Search for the cell housing the specified text and yield its (x, y) center coordinate. 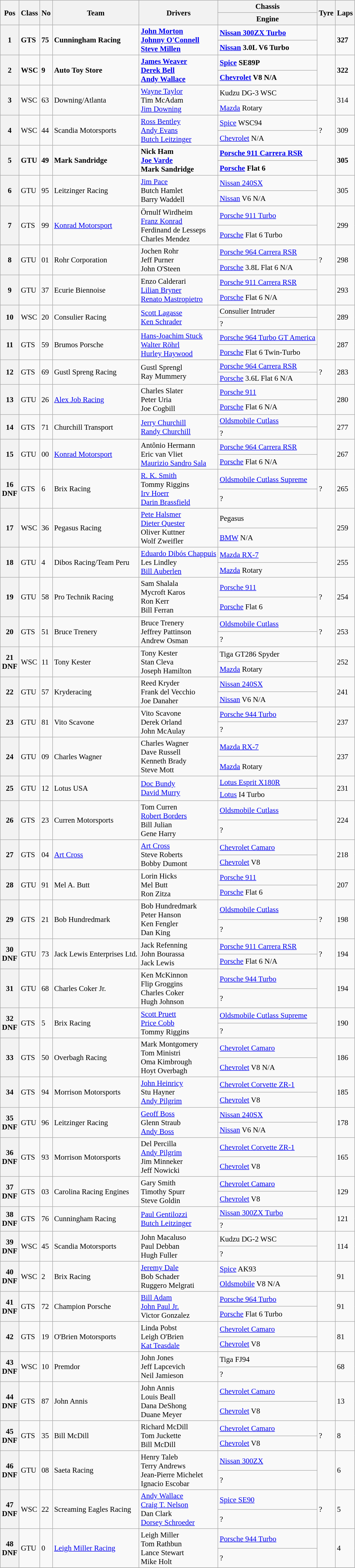
255 (345, 563)
Linda Pobst Leigh O'Brien Kat Teasdale (179, 1337)
John Macaluso Paul Debban Hugh Fuller (179, 1246)
Screaming Eagles Racing (96, 1509)
277 (345, 427)
09 (46, 757)
76 (46, 1218)
15 (10, 454)
58 (46, 597)
Jerry Churchill Randy Churchill (179, 427)
21 (46, 919)
186 (345, 1058)
96 (46, 1122)
Tiga FJ94 (267, 1359)
44 (46, 131)
Enzo Calderari Lilian Bryner Renato Mastropietro (179, 290)
Tyre (326, 12)
198 (345, 919)
43DNF (10, 1367)
14 (10, 427)
280 (345, 399)
Bruce Trenery (96, 632)
Overbagh Racing (96, 1058)
Örnulf Wirdheim Franz Konrad Ferdinand de Lesseps Charles Mendez (179, 226)
322 (345, 70)
99 (46, 226)
Chassis (267, 7)
Mark Sandridge (96, 160)
Dibos Racing/Team Peru (96, 563)
Bob Hundredmark Peter Hanson Ken Fengler Dan King (179, 919)
Porsche Flat 6 Twin-Turbo (267, 352)
33 (10, 1058)
Jim Pace Butch Hamlet Barry Waddell (179, 191)
O'Brien Motorsports (96, 1337)
44DNF (10, 1401)
75 (46, 40)
03 (46, 1192)
190 (345, 1023)
Rohr Corporation (96, 260)
Ross Bentley Andy Evans Butch Leitzinger (179, 131)
Lorin Hicks Mel Butt Ron Zitza (179, 885)
224 (345, 820)
Downing/Atlanta (96, 100)
Team (96, 12)
50 (46, 1058)
71 (46, 427)
29 (10, 919)
Charles Wagner Dave Russell Kenneth Brady Steve Mott (179, 757)
Mark Montgomery Tom Ministri Oma Kimbrough Hoyt Overbagh (179, 1058)
Pete Halsmer Dieter Quester Oliver Kuttner Wolf Zweifler (179, 528)
28 (10, 885)
Vito Scavone (96, 722)
Porsche 911 Turbo (267, 216)
00 (46, 454)
Porsche 964 Turbo GT America (267, 337)
94 (46, 1092)
16DNF (10, 489)
Bruce Trenery Jeffrey Pattinson Andrew Osman (179, 632)
178 (345, 1122)
27 (10, 855)
Spice WSC94 (267, 123)
Nick Ham Joe Varde Mark Sandridge (179, 160)
R. K. Smith Tommy Riggins Irv Hoerr Darin Brassfield (179, 489)
John Jones Jeff Lapcevich Neil Jamieson (179, 1367)
Saeta Racing (96, 1470)
Spice AK93 (267, 1269)
Art Cross Steve Roberts Bobby Dumont (179, 855)
Spice SE89P (267, 63)
267 (345, 454)
32DNF (10, 1023)
Porsche 3.8L Flat 6 N/A (267, 267)
287 (345, 345)
327 (345, 40)
Oldsmobile V8 N/A (267, 1284)
Doc Bundy David Murry (179, 788)
314 (345, 100)
59 (46, 345)
Art Cross (96, 855)
254 (345, 597)
25 (10, 788)
Porsche 964 Turbo (267, 1299)
Jack Refenning John Bourassa Jack Lewis (179, 954)
252 (345, 662)
Geoff Boss Glenn Straub Andy Boss (179, 1122)
Kryderacing (96, 692)
185 (345, 1092)
Kudzu DG-3 WSC (267, 93)
Scott Lagasse Ken Schrader (179, 317)
241 (345, 692)
Paul Gentilozzi Butch Leitzinger (179, 1218)
Champion Porsche (96, 1307)
Ecurie Biennoise (96, 290)
Pos (10, 12)
Richard McDill Tom Juckette Bill McDill (179, 1436)
45 (46, 1246)
49 (46, 160)
Alex Job Racing (96, 399)
01 (46, 260)
45DNF (10, 1436)
69 (46, 372)
Auto Toy Store (96, 70)
Tony Kester Stan Cleva Joseph Hamilton (179, 662)
34 (10, 1092)
18 (10, 563)
Drivers (179, 12)
114 (345, 1246)
08 (46, 1470)
Charles Coker Jr. (96, 988)
BMW N/A (267, 538)
Jack Lewis Enterprises Ltd. (96, 954)
0 (46, 1549)
48DNF (10, 1549)
John Heinricy Stu Hayner Andy Pilgrim (179, 1092)
259 (345, 528)
Lotus Esprit X180R (267, 782)
253 (345, 632)
Tom Curren Robert Borders Bill Julian Gene Harry (179, 820)
Pegasus Racing (96, 528)
James Weaver Derek Bell Andy Wallace (179, 70)
46DNF (10, 1470)
17 (10, 528)
72 (46, 1307)
24 (10, 757)
Hans-Joachim Stuck Walter Röhrl Hurley Haywood (179, 345)
Laps (345, 12)
73 (46, 954)
Gary Smith Timothy Spurr Steve Goldin (179, 1192)
John Annis Louis Beall Dana DeShong Duane Meyer (179, 1401)
Eduardo Dibós Chappuis Les Lindley Bill Auberlen (179, 563)
47DNF (10, 1509)
Leigh Miller Tom Rathbun Lance Stewart Mike Holt (179, 1549)
Pro Technik Racing (96, 597)
Leigh Miller Racing (96, 1549)
Sam Shalala Mycroft Karos Ron Kerr Bill Ferran (179, 597)
Brumos Porsche (96, 345)
36DNF (10, 1157)
Lotus USA (96, 788)
Engine (267, 19)
Consulier Racing (96, 317)
Lotus I4 Turbo (267, 795)
37 (46, 290)
Charles Wagner (96, 757)
165 (345, 1157)
36 (46, 528)
Kudzu DG-2 WSC (267, 1239)
265 (345, 489)
129 (345, 1192)
Scott Pruett Price Cobb Tommy Riggins (179, 1023)
30DNF (10, 954)
Class (30, 12)
218 (345, 855)
Andy Wallace Craig T. Nelson Dan Clark Dorsey Schroeder (179, 1509)
35 (46, 1436)
63 (46, 100)
Bob Hundredmark (96, 919)
Wayne Taylor Tim McAdam Jim Downing (179, 100)
Jeremy Dale Bob Schader Ruggero Melgrati (179, 1276)
Del Percilla Andy Pilgrim Jim Minneker Jeff Nowicki (179, 1157)
Porsche 3.6L Flat 6 N/A (267, 378)
231 (345, 788)
Henry Taleb Terry Andrews Jean-Pierre Michelet Ignacio Escobar (179, 1470)
Bill Adam John Paul Jr. Victor Gonzalez (179, 1307)
Bill McDill (96, 1436)
57 (46, 692)
Gustl Spreng Racing (96, 372)
Curren Motorsports (96, 820)
Tiga GT286 Spyder (267, 654)
No (46, 12)
293 (345, 290)
Spice SE90 (267, 1499)
1 (10, 40)
John Morton Johnny O'Connell Steve Millen (179, 40)
3 (10, 100)
Nissan 3.0L V6 Turbo (267, 48)
42 (10, 1337)
309 (345, 131)
Carolina Racing Engines (96, 1192)
40DNF (10, 1276)
37DNF (10, 1192)
Mel A. Butt (96, 885)
87 (46, 1401)
04 (46, 855)
121 (345, 1218)
Chevrolet N/A (267, 138)
41DNF (10, 1307)
298 (345, 260)
Churchill Transport (96, 427)
207 (345, 885)
Reed Kryder Frank del Vecchio Joe Danaher (179, 692)
Charles Slater Peter Uria Joe Cogbill (179, 399)
Gustl Sprengl Ray Mummery (179, 372)
John Annis (96, 1401)
Vito Scavone Derek Orland John McAulay (179, 722)
289 (345, 317)
Antônio Hermann Eric van Vliet Maurizio Sandro Sala (179, 454)
Jochen Rohr Jeff Purner John O'Steen (179, 260)
Consulier Intruder (267, 311)
95 (46, 191)
31 (10, 988)
Pegasus (267, 518)
21DNF (10, 662)
Nissan 300ZX (267, 1460)
93 (46, 1157)
7 (10, 226)
38DNF (10, 1218)
283 (345, 372)
299 (345, 226)
35DNF (10, 1122)
Ken McKinnon Flip Groggins Charles Coker Hugh Johnson (179, 988)
Tony Kester (96, 662)
51 (46, 632)
Premdor (96, 1367)
39DNF (10, 1246)
